For the text-containing cell, return its midpoint in (X, Y) coordinate format. 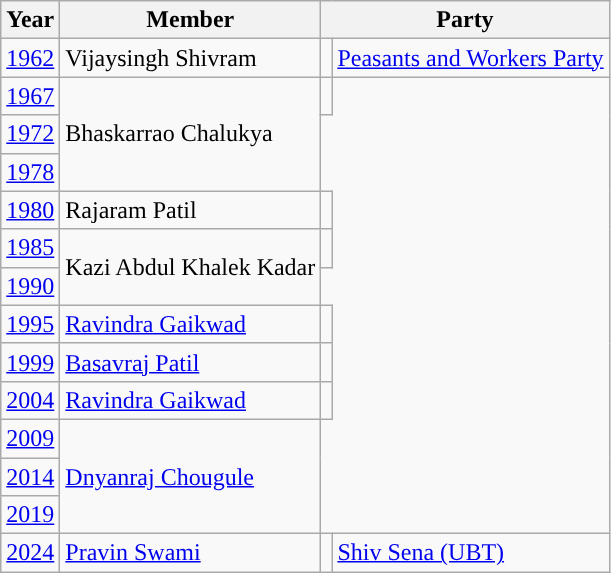
Bhaskarrao Chalukya (190, 134)
1985 (30, 248)
2004 (30, 400)
1978 (30, 172)
2024 (30, 553)
Shiv Sena (UBT) (470, 553)
Member (190, 20)
Year (30, 20)
Vijaysingh Shivram (190, 58)
Kazi Abdul Khalek Kadar (190, 267)
Rajaram Patil (190, 210)
1980 (30, 210)
Pravin Swami (190, 553)
1972 (30, 134)
1967 (30, 96)
Basavraj Patil (190, 362)
1995 (30, 324)
2019 (30, 515)
2009 (30, 438)
Peasants and Workers Party (470, 58)
1999 (30, 362)
Dnyanraj Chougule (190, 476)
1962 (30, 58)
2014 (30, 477)
1990 (30, 286)
Party (465, 20)
